Provide the [X, Y] coordinate of the cell's center where the given text is located.  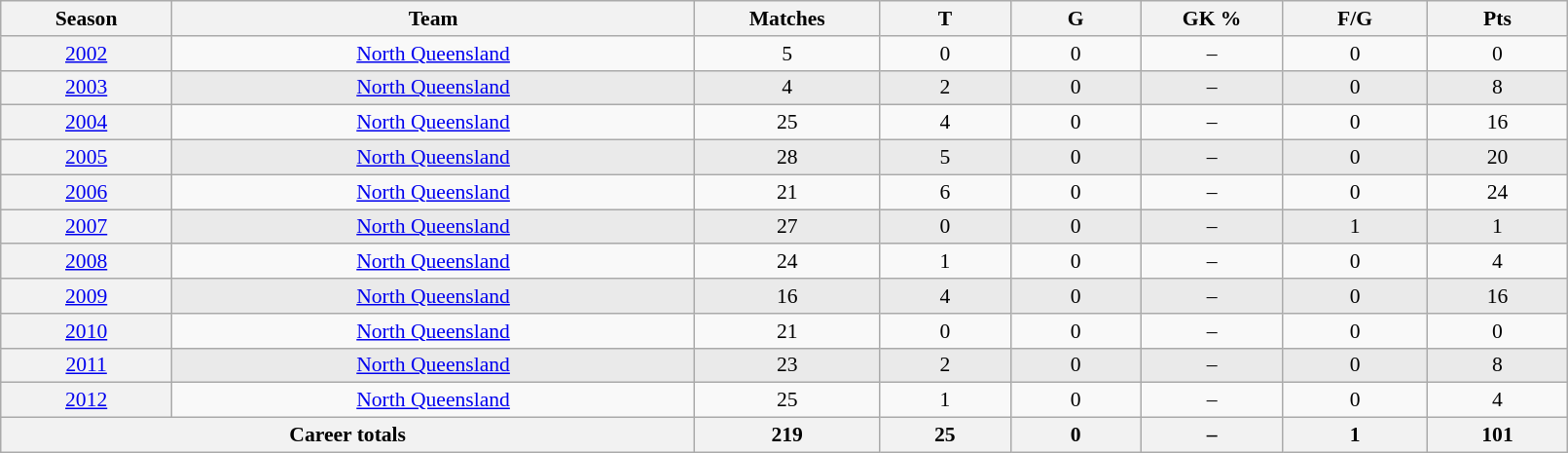
Pts [1497, 19]
2012 [87, 400]
2010 [87, 331]
Career totals [348, 435]
Team [434, 19]
27 [787, 227]
2005 [87, 158]
101 [1497, 435]
F/G [1355, 19]
2002 [87, 54]
2011 [87, 365]
2008 [87, 262]
G [1076, 19]
2009 [87, 296]
T [945, 19]
6 [945, 192]
2003 [87, 88]
Season [87, 19]
2007 [87, 227]
219 [787, 435]
28 [787, 158]
2004 [87, 123]
Matches [787, 19]
20 [1497, 158]
2006 [87, 192]
23 [787, 365]
GK % [1212, 19]
